Determine the [X, Y] coordinate at the center of the cell enclosing the given text.  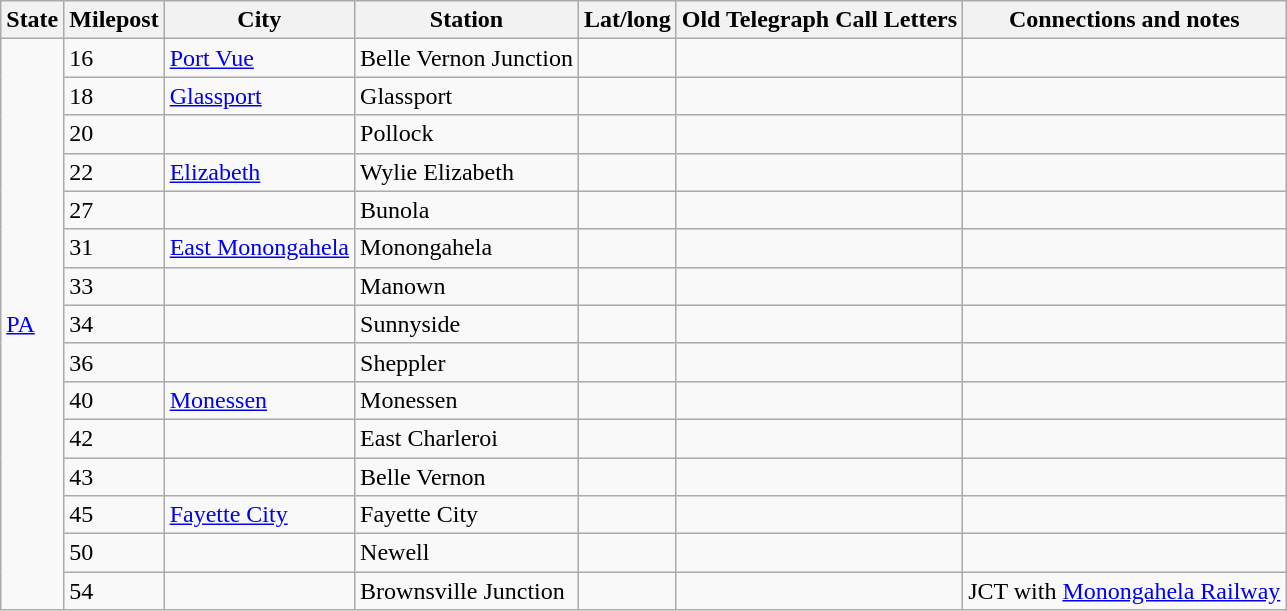
22 [114, 172]
Monongahela [467, 248]
42 [114, 438]
East Monongahela [259, 248]
Belle Vernon [467, 477]
State [32, 20]
Bunola [467, 210]
Manown [467, 286]
27 [114, 210]
Pollock [467, 134]
Elizabeth [259, 172]
City [259, 20]
20 [114, 134]
Wylie Elizabeth [467, 172]
East Charleroi [467, 438]
Belle Vernon Junction [467, 58]
Brownsville Junction [467, 591]
40 [114, 400]
43 [114, 477]
36 [114, 362]
54 [114, 591]
31 [114, 248]
Old Telegraph Call Letters [819, 20]
Connections and notes [1124, 20]
Milepost [114, 20]
34 [114, 324]
16 [114, 58]
45 [114, 515]
Sunnyside [467, 324]
JCT with Monongahela Railway [1124, 591]
Sheppler [467, 362]
Station [467, 20]
Port Vue [259, 58]
Lat/long [627, 20]
Newell [467, 553]
33 [114, 286]
18 [114, 96]
PA [32, 324]
50 [114, 553]
